Locate the cell with the specified text and output its [X, Y] center coordinate. 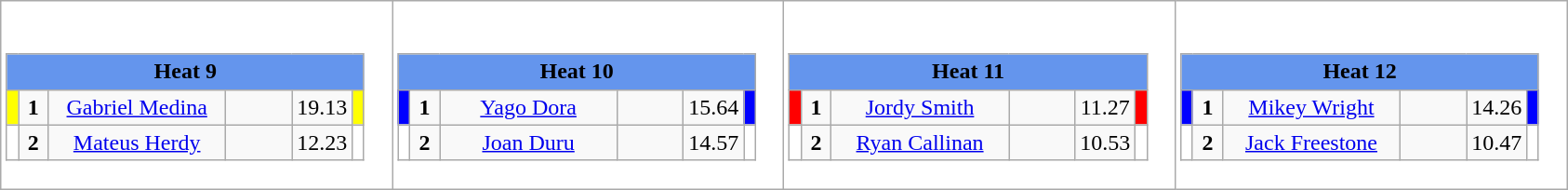
Jordy Smith [921, 107]
Heat 12 [1360, 72]
Heat 9 [185, 72]
Heat 11 [968, 72]
Ryan Callinan [921, 142]
Mikey Wright [1311, 107]
12.23 [322, 142]
Gabriel Medina [138, 107]
15.64 [714, 107]
Mateus Herdy [138, 142]
14.26 [1497, 107]
Jack Freestone [1311, 142]
Yago Dora [528, 107]
11.27 [1105, 107]
Heat 11 1 Jordy Smith 11.27 2 Ryan Callinan 10.53 [980, 95]
10.47 [1497, 142]
Heat 10 [577, 72]
10.53 [1105, 142]
19.13 [322, 107]
Heat 12 1 Mikey Wright 14.26 2 Jack Freestone 10.47 [1371, 95]
Heat 9 1 Gabriel Medina 19.13 2 Mateus Herdy 12.23 [197, 95]
Heat 10 1 Yago Dora 15.64 2 Joan Duru 14.57 [588, 95]
14.57 [714, 142]
Joan Duru [528, 142]
